Output the (x, y) coordinate of the center of the cell containing the given text.  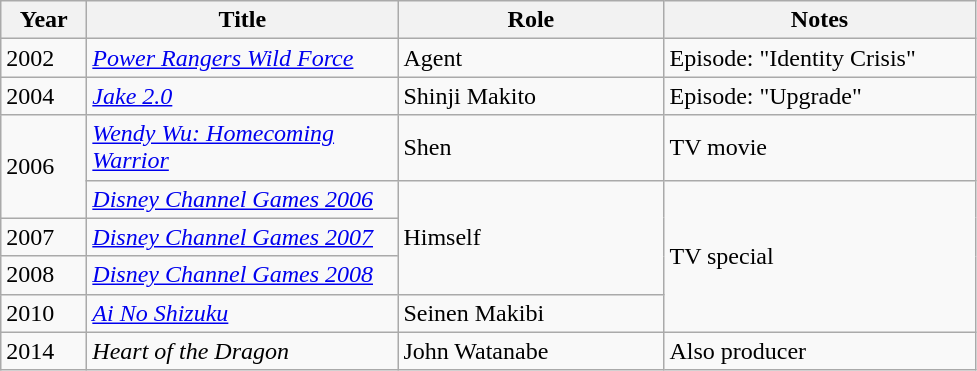
Disney Channel Games 2007 (242, 237)
Agent (531, 58)
2004 (44, 96)
2002 (44, 58)
Jake 2.0 (242, 96)
Title (242, 20)
2007 (44, 237)
Notes (820, 20)
Episode: "Identity Crisis" (820, 58)
Disney Channel Games 2008 (242, 275)
TV special (820, 256)
Role (531, 20)
Year (44, 20)
Ai No Shizuku (242, 313)
Also producer (820, 351)
Disney Channel Games 2006 (242, 199)
Shen (531, 148)
Himself (531, 237)
John Watanabe (531, 351)
2006 (44, 166)
Power Rangers Wild Force (242, 58)
Episode: "Upgrade" (820, 96)
2014 (44, 351)
2010 (44, 313)
TV movie (820, 148)
Shinji Makito (531, 96)
Wendy Wu: Homecoming Warrior (242, 148)
2008 (44, 275)
Seinen Makibi (531, 313)
Heart of the Dragon (242, 351)
